Output the [X, Y] coordinate of the center of the cell containing the given text.  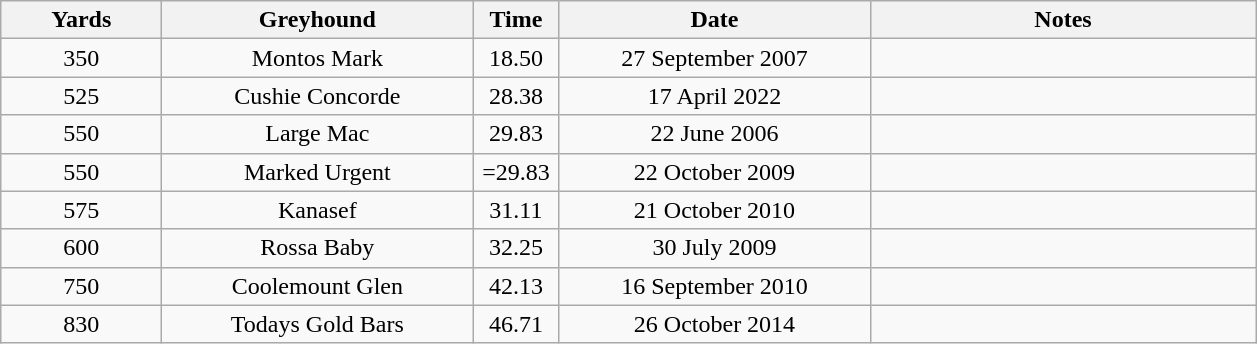
31.11 [516, 210]
Time [516, 20]
Cushie Concorde [318, 96]
Large Mac [318, 134]
830 [82, 324]
Date [714, 20]
22 June 2006 [714, 134]
Rossa Baby [318, 248]
16 September 2010 [714, 286]
=29.83 [516, 172]
Greyhound [318, 20]
Yards [82, 20]
350 [82, 58]
21 October 2010 [714, 210]
575 [82, 210]
26 October 2014 [714, 324]
32.25 [516, 248]
Coolemount Glen [318, 286]
525 [82, 96]
600 [82, 248]
Marked Urgent [318, 172]
Notes [1063, 20]
42.13 [516, 286]
30 July 2009 [714, 248]
Todays Gold Bars [318, 324]
28.38 [516, 96]
29.83 [516, 134]
27 September 2007 [714, 58]
46.71 [516, 324]
22 October 2009 [714, 172]
Montos Mark [318, 58]
17 April 2022 [714, 96]
750 [82, 286]
Kanasef [318, 210]
18.50 [516, 58]
